From the cell containing the given text, extract its center point as (X, Y) coordinate. 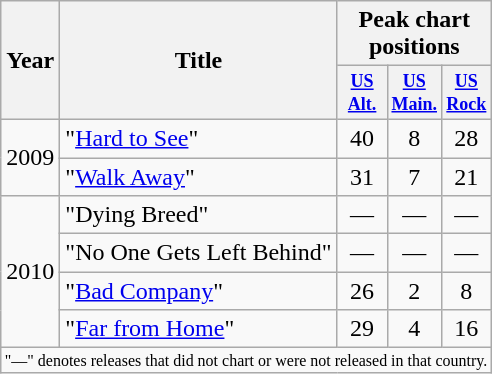
21 (466, 177)
16 (466, 329)
40 (362, 138)
"Hard to See" (198, 138)
USRock (466, 93)
"No One Gets Left Behind" (198, 253)
"Far from Home" (198, 329)
"Bad Company" (198, 291)
7 (414, 177)
2010 (30, 272)
Year (30, 60)
28 (466, 138)
"Dying Breed" (198, 215)
31 (362, 177)
2009 (30, 157)
4 (414, 329)
USMain. (414, 93)
"—" denotes releases that did not chart or were not released in that country. (246, 360)
"Walk Away" (198, 177)
2 (414, 291)
Peak chart positions (414, 34)
26 (362, 291)
USAlt. (362, 93)
Title (198, 60)
29 (362, 329)
